Determine the [x, y] coordinate at the center of the cell enclosing the given text.  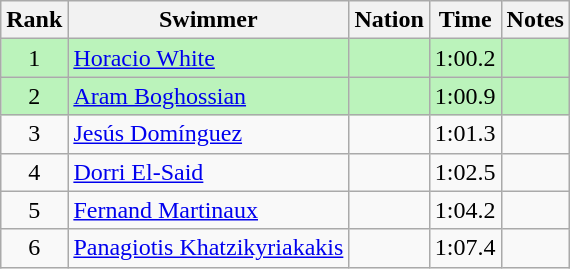
Panagiotis Khatzikyriakakis [208, 248]
Fernand Martinaux [208, 210]
Rank [34, 20]
1:00.2 [465, 58]
Jesús Domínguez [208, 134]
Swimmer [208, 20]
Aram Boghossian [208, 96]
1 [34, 58]
4 [34, 172]
1:00.9 [465, 96]
5 [34, 210]
Nation [389, 20]
1:04.2 [465, 210]
3 [34, 134]
1:07.4 [465, 248]
Horacio White [208, 58]
1:01.3 [465, 134]
Time [465, 20]
1:02.5 [465, 172]
6 [34, 248]
Dorri El-Said [208, 172]
Notes [535, 20]
2 [34, 96]
